Return (X, Y) of the center of cell containing provided text 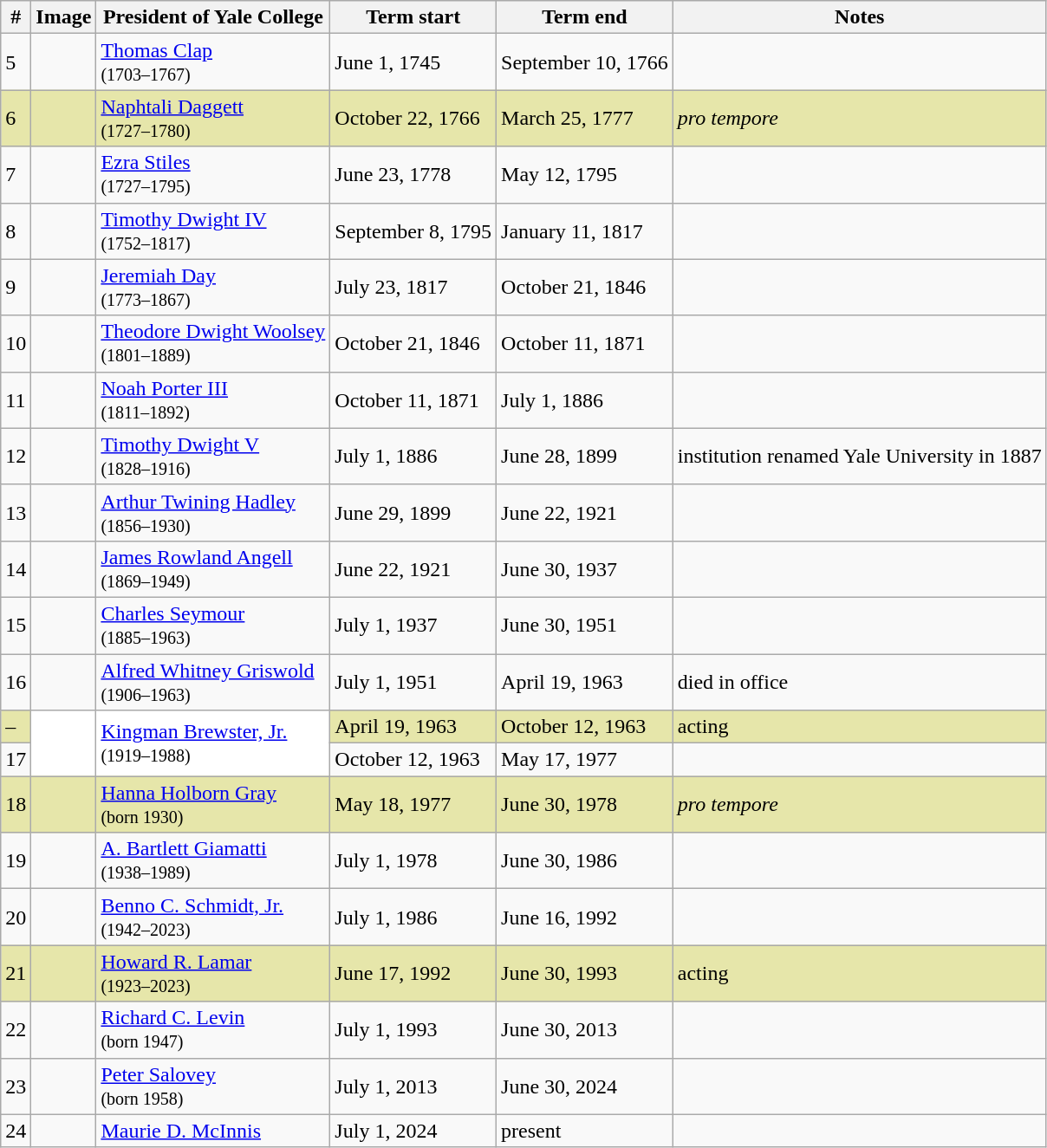
Arthur Twining Hadley(1856–1930) (213, 513)
James Rowland Angell(1869–1949) (213, 568)
May 18, 1977 (413, 804)
September 8, 1795 (413, 230)
July 1, 1937 (413, 626)
March 25, 1777 (585, 118)
Benno C. Schmidt, Jr.(1942–2023) (213, 917)
# (16, 17)
June 29, 1899 (413, 513)
Naphtali Daggett(1727–1780) (213, 118)
September 10, 1766 (585, 62)
Timothy Dwight V(1828–1916) (213, 456)
19 (16, 861)
7 (16, 175)
Timothy Dwight IV(1752–1817) (213, 230)
July 1, 1986 (413, 917)
June 30, 2013 (585, 1029)
11 (16, 400)
10 (16, 343)
16 (16, 681)
July 1, 1993 (413, 1029)
July 1, 1978 (413, 861)
22 (16, 1029)
Noah Porter III(1811–1892) (213, 400)
Ezra Stiles(1727–1795) (213, 175)
October 22, 1766 (413, 118)
12 (16, 456)
June 30, 1986 (585, 861)
15 (16, 626)
July 23, 1817 (413, 288)
July 1, 1951 (413, 681)
Howard R. Lamar(1923–2023) (213, 974)
May 17, 1977 (585, 760)
Jeremiah Day(1773–1867) (213, 288)
20 (16, 917)
– (16, 727)
9 (16, 288)
June 1, 1745 (413, 62)
June 23, 1778 (413, 175)
17 (16, 760)
Kingman Brewster, Jr.(1919–1988) (213, 743)
Image (64, 17)
Richard C. Levin(born 1947) (213, 1029)
Theodore Dwight Woolsey(1801–1889) (213, 343)
institution renamed Yale University in 1887 (860, 456)
President of Yale College (213, 17)
May 12, 1795 (585, 175)
Maurie D. McInnis (213, 1131)
June 30, 1937 (585, 568)
21 (16, 974)
July 1, 2013 (413, 1086)
6 (16, 118)
Alfred Whitney Griswold(1906–1963) (213, 681)
July 1, 2024 (413, 1131)
June 30, 2024 (585, 1086)
Charles Seymour(1885–1963) (213, 626)
Term start (413, 17)
Peter Salovey(born 1958) (213, 1086)
June 30, 1993 (585, 974)
5 (16, 62)
A. Bartlett Giamatti(1938–1989) (213, 861)
January 11, 1817 (585, 230)
June 30, 1951 (585, 626)
23 (16, 1086)
13 (16, 513)
June 28, 1899 (585, 456)
Thomas Clap(1703–1767) (213, 62)
14 (16, 568)
June 16, 1992 (585, 917)
June 17, 1992 (413, 974)
8 (16, 230)
Hanna Holborn Gray(born 1930) (213, 804)
18 (16, 804)
died in office (860, 681)
present (585, 1131)
24 (16, 1131)
June 30, 1978 (585, 804)
Notes (860, 17)
Term end (585, 17)
